Determine the [x, y] coordinate at the center of the cell enclosing the given text.  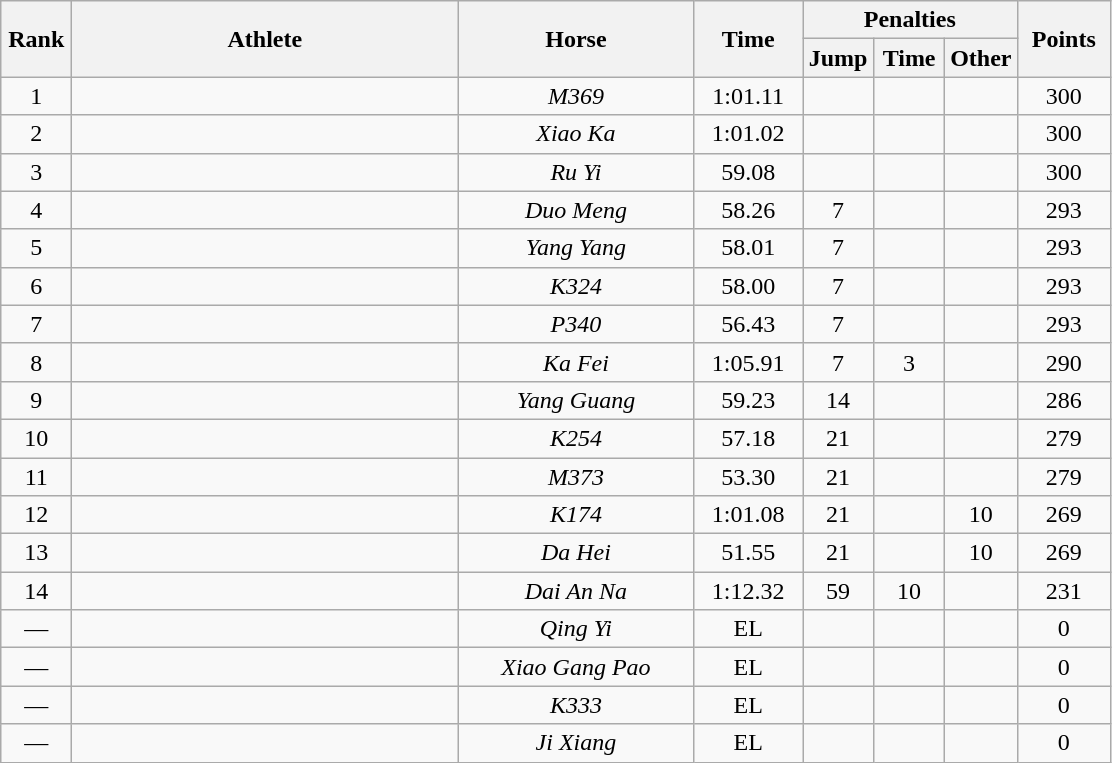
2 [36, 134]
K174 [576, 515]
11 [36, 477]
Yang Yang [576, 248]
57.18 [748, 438]
M373 [576, 477]
59 [838, 591]
58.26 [748, 210]
59.23 [748, 400]
1:05.91 [748, 362]
Yang Guang [576, 400]
Athlete [265, 39]
1:01.08 [748, 515]
8 [36, 362]
51.55 [748, 553]
6 [36, 286]
Horse [576, 39]
9 [36, 400]
59.08 [748, 172]
13 [36, 553]
Penalties [909, 20]
Points [1064, 39]
1:01.11 [748, 96]
58.01 [748, 248]
53.30 [748, 477]
Da Hei [576, 553]
K333 [576, 705]
12 [36, 515]
Rank [36, 39]
Duo Meng [576, 210]
Jump [838, 58]
K254 [576, 438]
58.00 [748, 286]
K324 [576, 286]
Xiao Gang Pao [576, 667]
1:12.32 [748, 591]
56.43 [748, 324]
Other [981, 58]
1:01.02 [748, 134]
4 [36, 210]
M369 [576, 96]
Dai An Na [576, 591]
Qing Yi [576, 629]
286 [1064, 400]
231 [1064, 591]
Ji Xiang [576, 743]
Ru Yi [576, 172]
P340 [576, 324]
Ka Fei [576, 362]
5 [36, 248]
290 [1064, 362]
Xiao Ka [576, 134]
1 [36, 96]
